For the text-containing cell, return its midpoint in [X, Y] coordinate format. 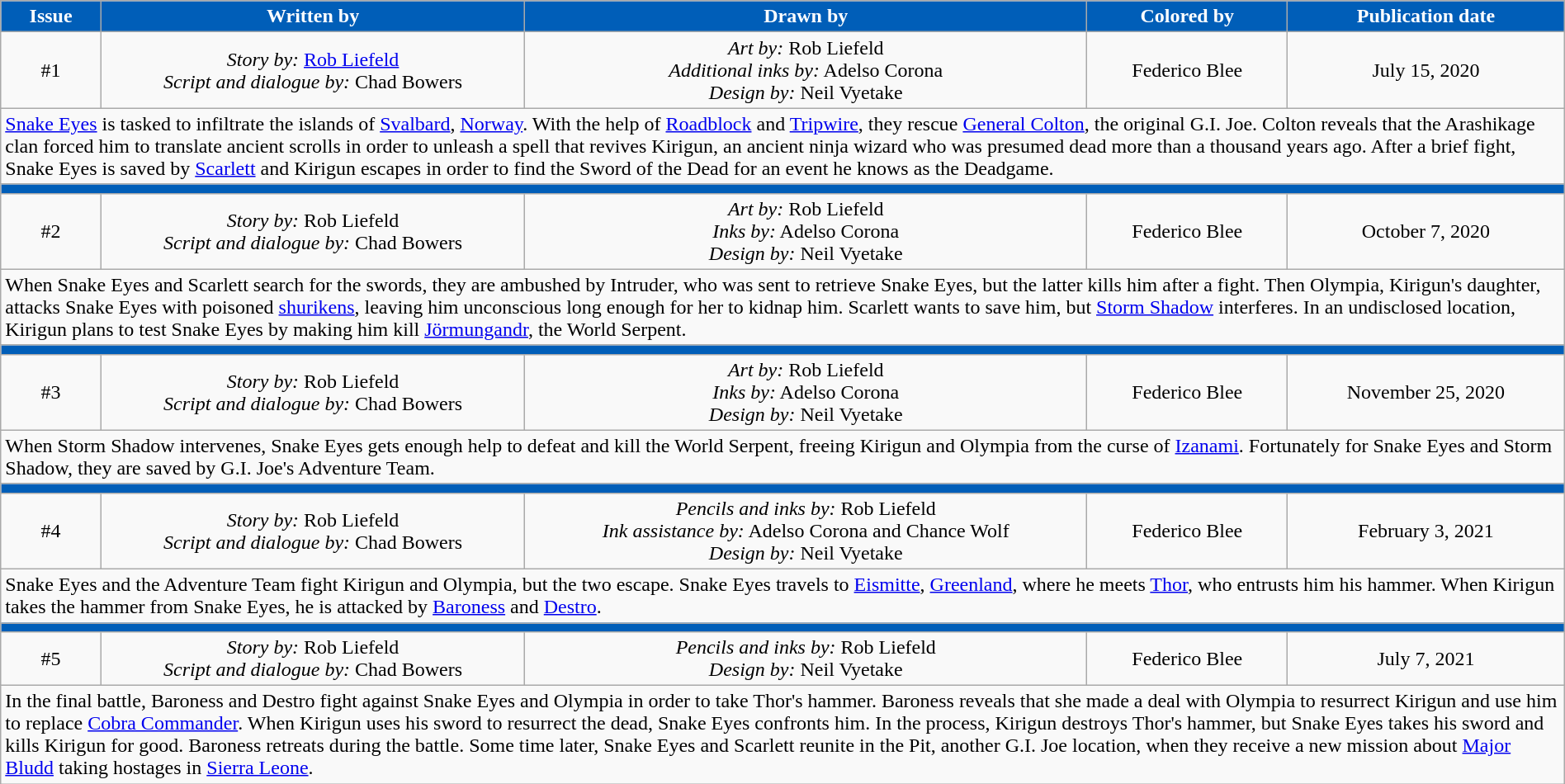
February 3, 2021 [1426, 531]
Drawn by [806, 17]
October 7, 2020 [1426, 231]
#3 [51, 392]
Written by [314, 17]
#1 [51, 70]
Issue [51, 17]
Pencils and inks by: Rob LiefeldInk assistance by: Adelso Corona and Chance WolfDesign by: Neil Vyetake [806, 531]
November 25, 2020 [1426, 392]
#2 [51, 231]
July 7, 2021 [1426, 659]
July 15, 2020 [1426, 70]
#5 [51, 659]
Pencils and inks by: Rob LiefeldDesign by: Neil Vyetake [806, 659]
#4 [51, 531]
Colored by [1187, 17]
Publication date [1426, 17]
Art by: Rob LiefeldAdditional inks by: Adelso CoronaDesign by: Neil Vyetake [806, 70]
